From the cell containing the given text, extract its center point as (x, y) coordinate. 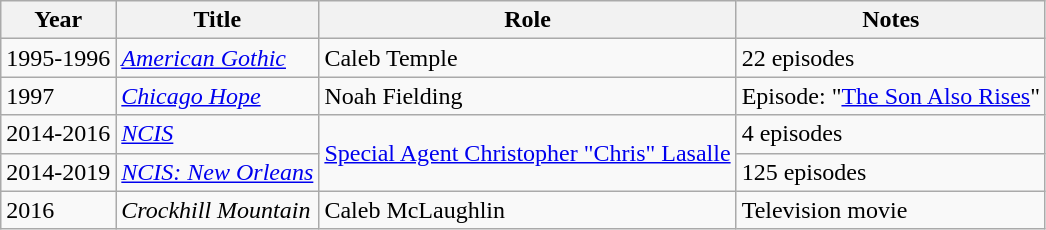
Crockhill Mountain (218, 210)
Noah Fielding (528, 96)
Notes (890, 20)
NCIS: New Orleans (218, 172)
Caleb McLaughlin (528, 210)
Title (218, 20)
2014-2016 (58, 134)
NCIS (218, 134)
2016 (58, 210)
125 episodes (890, 172)
Episode: "The Son Also Rises" (890, 96)
Special Agent Christopher "Chris" Lasalle (528, 153)
Chicago Hope (218, 96)
Year (58, 20)
2014-2019 (58, 172)
22 episodes (890, 58)
4 episodes (890, 134)
1995-1996 (58, 58)
1997 (58, 96)
Caleb Temple (528, 58)
Role (528, 20)
Television movie (890, 210)
American Gothic (218, 58)
